Extract the (X, Y) coordinate from the center of the cell holding the provided text.  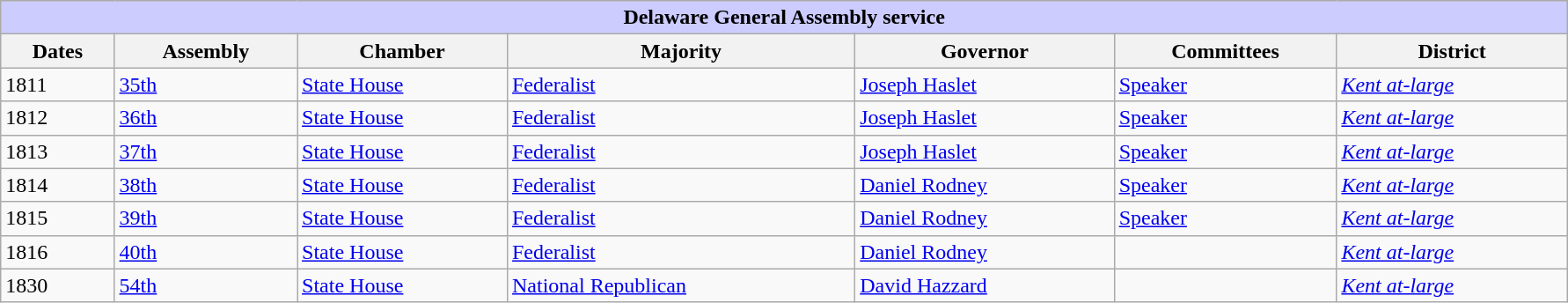
54th (206, 285)
36th (206, 118)
District (1452, 51)
1830 (58, 285)
Committees (1225, 51)
1812 (58, 118)
Dates (58, 51)
39th (206, 218)
David Hazzard (985, 285)
1815 (58, 218)
37th (206, 151)
1814 (58, 185)
40th (206, 252)
38th (206, 185)
National Republican (681, 285)
Delaware General Assembly service (785, 18)
1816 (58, 252)
1811 (58, 85)
1813 (58, 151)
Majority (681, 51)
35th (206, 85)
Chamber (403, 51)
Governor (985, 51)
Assembly (206, 51)
